Extract the [x, y] coordinate from the center of the cell holding the provided text.  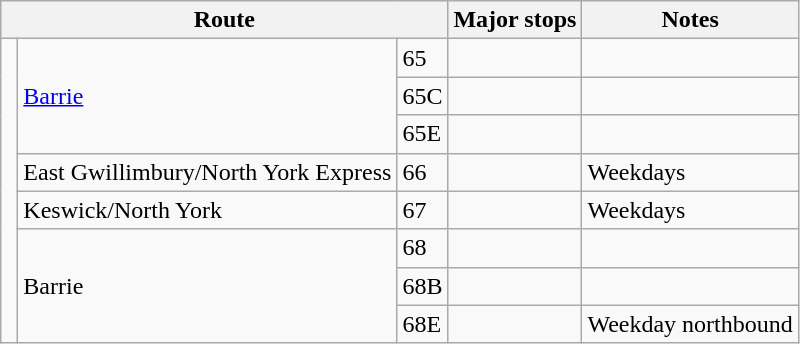
Route [224, 20]
65C [422, 96]
Keswick/North York [208, 210]
68B [422, 286]
65E [422, 134]
Notes [690, 20]
Major stops [515, 20]
68E [422, 324]
Weekday northbound [690, 324]
65 [422, 58]
66 [422, 172]
East Gwillimbury/North York Express [208, 172]
68 [422, 248]
67 [422, 210]
